Capture the cell that displays the provided text and extract its [X, Y] central coordinate. 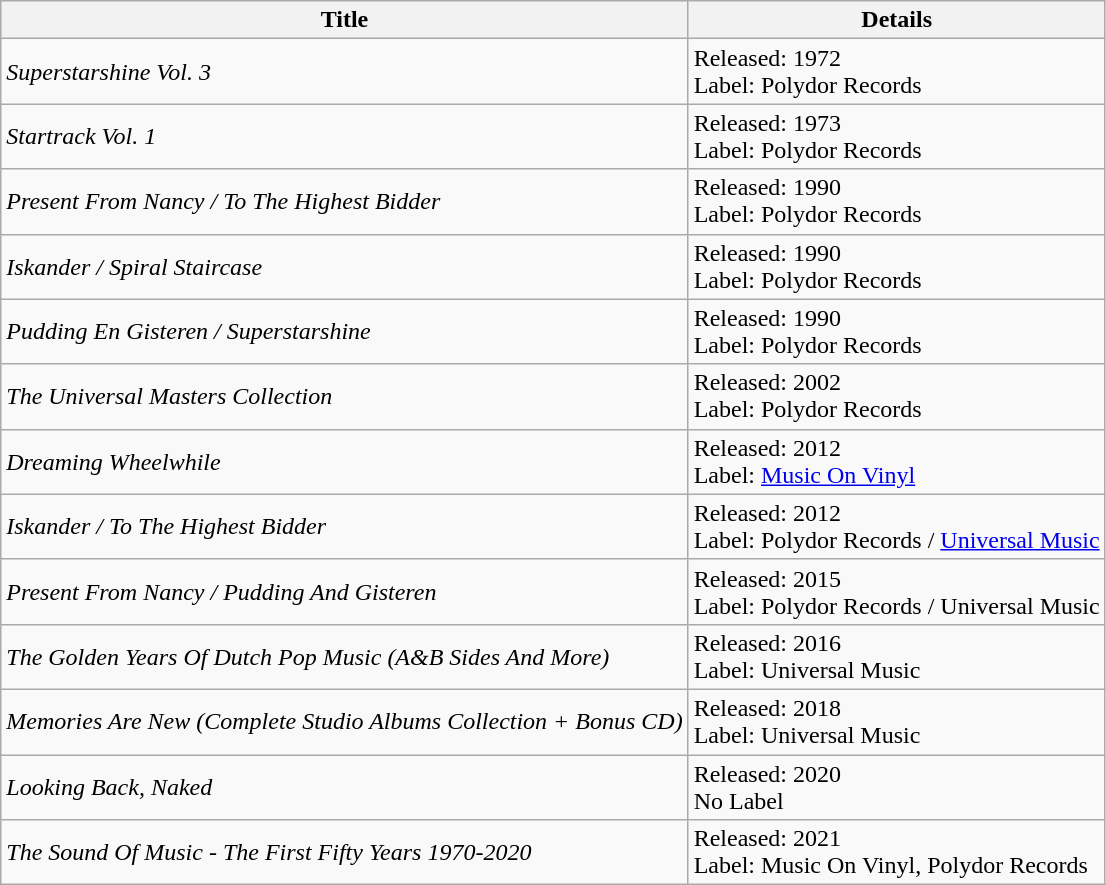
The Golden Years Of Dutch Pop Music (A&B Sides And More) [344, 656]
Released: 2015Label: Polydor Records / Universal Music [896, 592]
Details [896, 20]
Title [344, 20]
Released: 2002Label: Polydor Records [896, 396]
Present From Nancy / Pudding And Gisteren [344, 592]
Released: 2018Label: Universal Music [896, 722]
The Sound Of Music - The First Fifty Years 1970-2020 [344, 852]
Released: 2012Label: Music On Vinyl [896, 462]
Looking Back, Naked [344, 786]
Iskander / Spiral Staircase [344, 266]
Released: 2020No Label [896, 786]
The Universal Masters Collection [344, 396]
Dreaming Wheelwhile [344, 462]
Released: 2016Label: Universal Music [896, 656]
Present From Nancy / To The Highest Bidder [344, 202]
Startrack Vol. 1 [344, 136]
Iskander / To The Highest Bidder [344, 526]
Released: 1973Label: Polydor Records [896, 136]
Released: 2021Label: Music On Vinyl, Polydor Records [896, 852]
Superstarshine Vol. 3 [344, 72]
Pudding En Gisteren / Superstarshine [344, 332]
Released: 1972Label: Polydor Records [896, 72]
Memories Are New (Complete Studio Albums Collection + Bonus CD) [344, 722]
Released: 2012Label: Polydor Records / Universal Music [896, 526]
